From the cell containing the given text, extract its center point as [X, Y] coordinate. 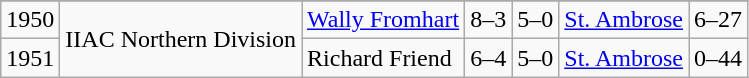
8–3 [488, 20]
6–27 [718, 20]
1951 [30, 58]
Richard Friend [384, 58]
Wally Fromhart [384, 20]
1950 [30, 20]
6–4 [488, 58]
0–44 [718, 58]
IIAC Northern Division [181, 39]
